Return the (x, y) coordinate for the center point of the cell that contains the specified text.  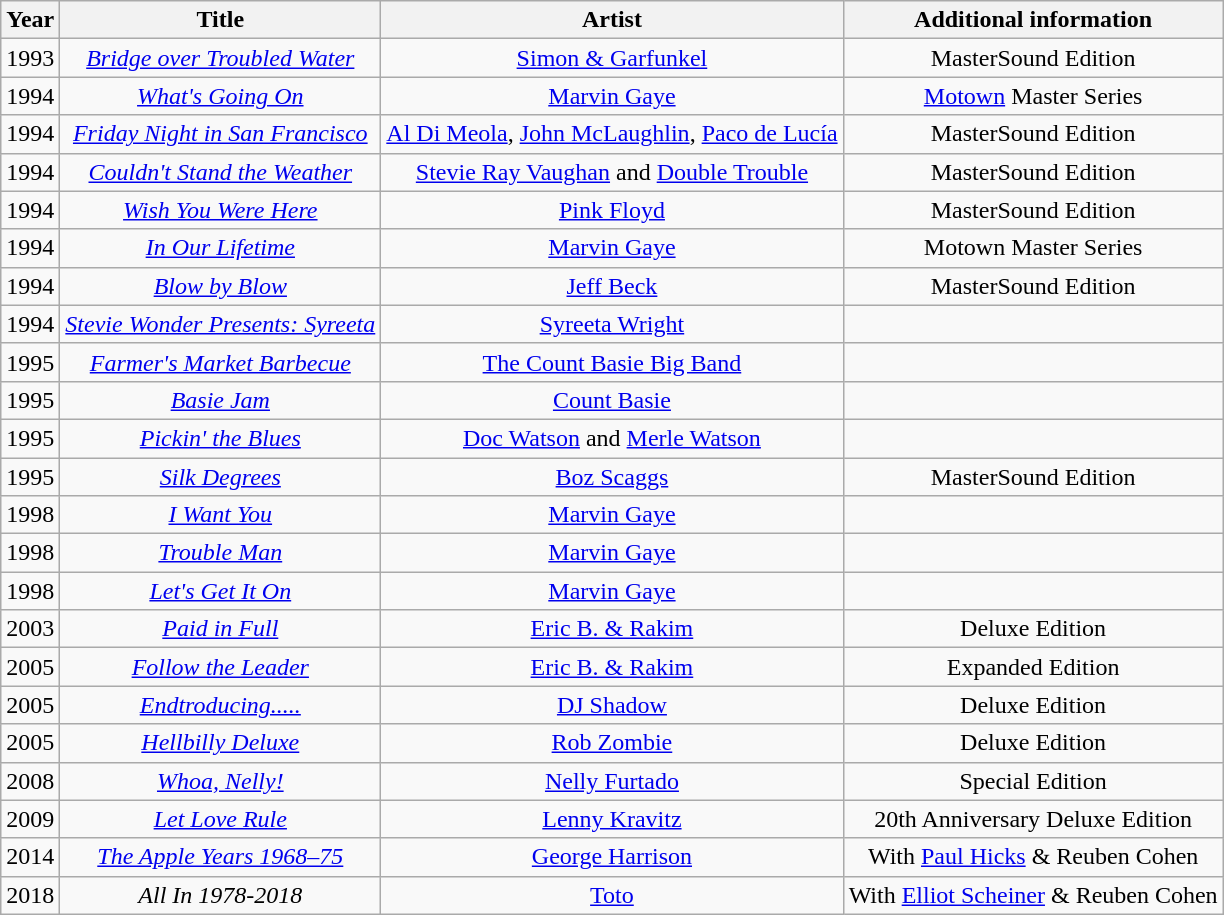
2014 (30, 857)
2018 (30, 895)
Endtroducing..... (220, 705)
In Our Lifetime (220, 248)
Blow by Blow (220, 286)
With Paul Hicks & Reuben Cohen (1033, 857)
2003 (30, 629)
The Apple Years 1968–75 (220, 857)
Let's Get It On (220, 591)
With Elliot Scheiner & Reuben Cohen (1033, 895)
DJ Shadow (612, 705)
1993 (30, 58)
Title (220, 20)
Paid in Full (220, 629)
Syreeta Wright (612, 324)
Farmer's Market Barbecue (220, 362)
Simon & Garfunkel (612, 58)
Nelly Furtado (612, 781)
2008 (30, 781)
Doc Watson and Merle Watson (612, 438)
I Want You (220, 515)
20th Anniversary Deluxe Edition (1033, 819)
Additional information (1033, 20)
Stevie Wonder Presents: Syreeta (220, 324)
Silk Degrees (220, 477)
Hellbilly Deluxe (220, 743)
Jeff Beck (612, 286)
All In 1978-2018 (220, 895)
Pickin' the Blues (220, 438)
Bridge over Troubled Water (220, 58)
Couldn't Stand the Weather (220, 172)
Year (30, 20)
Rob Zombie (612, 743)
Whoa, Nelly! (220, 781)
The Count Basie Big Band (612, 362)
Friday Night in San Francisco (220, 134)
Wish You Were Here (220, 210)
Follow the Leader (220, 667)
Boz Scaggs (612, 477)
What's Going On (220, 96)
Pink Floyd (612, 210)
Trouble Man (220, 553)
Basie Jam (220, 400)
Artist (612, 20)
Let Love Rule (220, 819)
George Harrison (612, 857)
Special Edition (1033, 781)
2009 (30, 819)
Stevie Ray Vaughan and Double Trouble (612, 172)
Lenny Kravitz (612, 819)
Toto (612, 895)
Al Di Meola, John McLaughlin, Paco de Lucía (612, 134)
Count Basie (612, 400)
Expanded Edition (1033, 667)
